Search for the cell housing the specified text and yield its [X, Y] center coordinate. 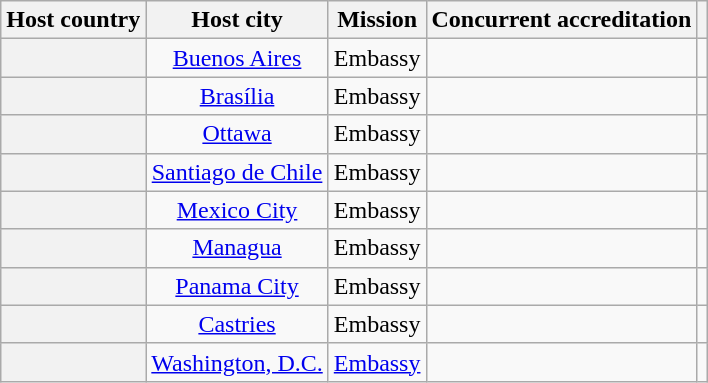
Mission [377, 20]
Santiago de Chile [237, 172]
Concurrent accreditation [562, 20]
Mexico City [237, 210]
Host country [74, 20]
Brasília [237, 96]
Managua [237, 248]
Panama City [237, 286]
Buenos Aires [237, 58]
Washington, D.C. [237, 362]
Ottawa [237, 134]
Castries [237, 324]
Host city [237, 20]
